Identify which cell holds the provided text, then report its (x, y) central coordinate. 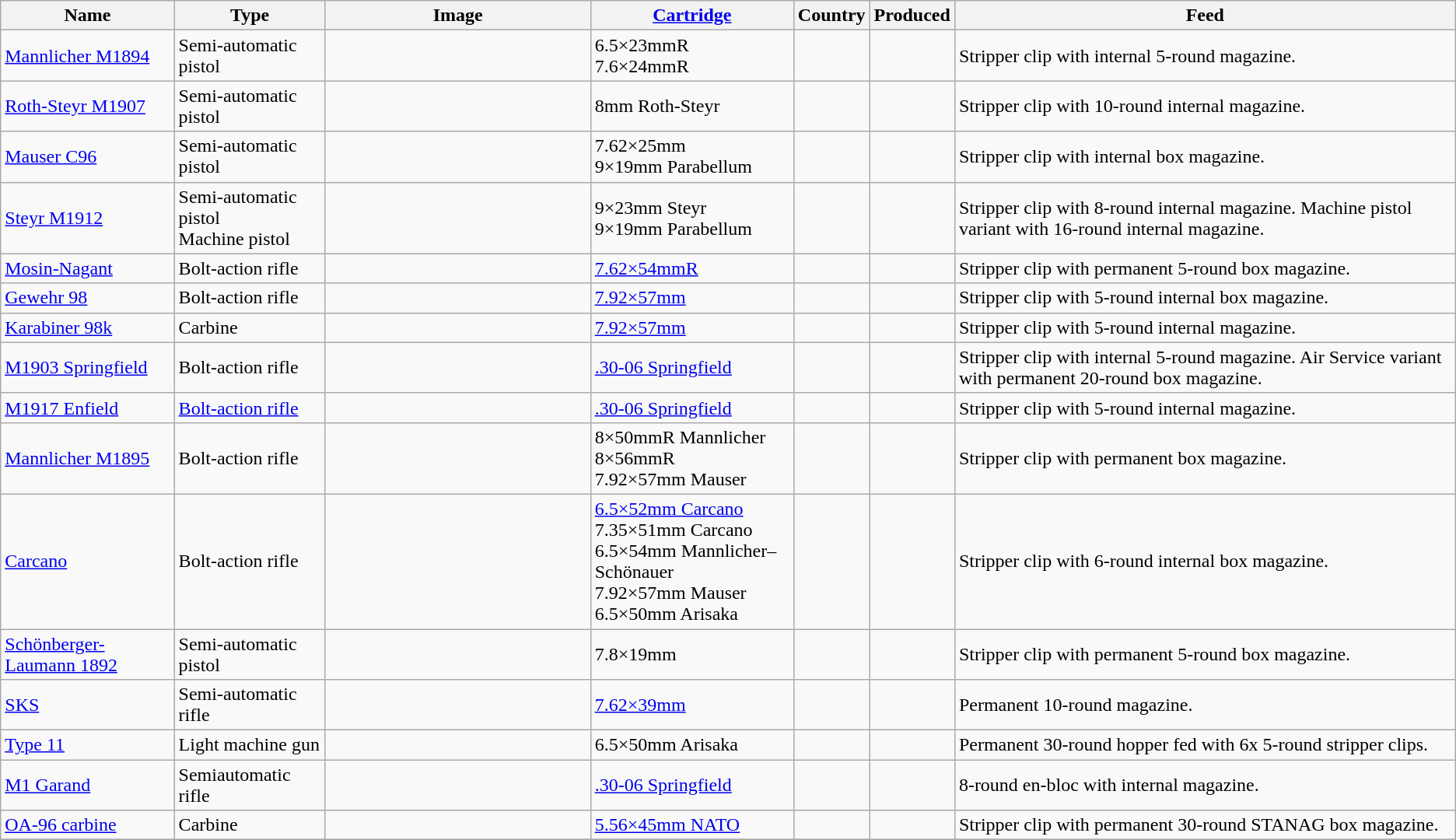
Carcano (87, 562)
Semi-automatic rifle (250, 705)
Type (250, 16)
Gewehr 98 (87, 298)
Stripper clip with permanent box magazine. (1205, 458)
8mm Roth-Steyr (692, 106)
9×23mm Steyr9×19mm Parabellum (692, 218)
Steyr M1912 (87, 218)
Schönberger-Laumann 1892 (87, 653)
M1903 Springfield (87, 367)
Stripper clip with internal box magazine. (1205, 157)
Stripper clip with 8-round internal magazine. Machine pistol variant with 16-round internal magazine. (1205, 218)
M1 Garand (87, 786)
SKS (87, 705)
Permanent 30-round hopper fed with 6x 5-round stripper clips. (1205, 745)
Mannlicher M1894 (87, 56)
Light machine gun (250, 745)
Stripper clip with internal 5-round magazine. (1205, 56)
6.5×50mm Arisaka (692, 745)
7.8×19mm (692, 653)
Name (87, 16)
Mannlicher M1895 (87, 458)
Stripper clip with internal 5-round magazine. Air Service variant with permanent 20-round box magazine. (1205, 367)
Stripper clip with 10-round internal magazine. (1205, 106)
6.5×52mm Carcano7.35×51mm Carcano6.5×54mm Mannlicher–Schönauer7.92×57mm Mauser6.5×50mm Arisaka (692, 562)
Semiautomatic rifle (250, 786)
Semi-automatic pistolMachine pistol (250, 218)
Cartridge (692, 16)
8×50mmR Mannlicher8×56mmR7.92×57mm Mauser (692, 458)
5.56×45mm NATO (692, 825)
Stripper clip with 6-round internal box magazine. (1205, 562)
Image (457, 16)
7.62×54mmR (692, 268)
Stripper clip with permanent 30-round STANAG box magazine. (1205, 825)
7.62×39mm (692, 705)
Roth-Steyr M1907 (87, 106)
Mauser C96 (87, 157)
Produced (912, 16)
7.62×25mm9×19mm Parabellum (692, 157)
Country (831, 16)
Karabiner 98k (87, 327)
Stripper clip with 5-round internal box magazine. (1205, 298)
OA-96 carbine (87, 825)
M1917 Enfield (87, 408)
Permanent 10-round magazine. (1205, 705)
Type 11 (87, 745)
Mosin-Nagant (87, 268)
8-round en-bloc with internal magazine. (1205, 786)
6.5×23mmR7.6×24mmR (692, 56)
Feed (1205, 16)
